Identify which cell holds the provided text, then report its [X, Y] central coordinate. 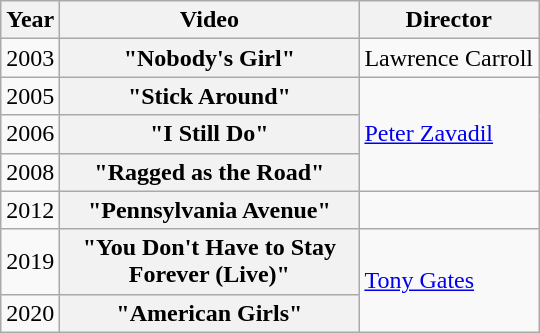
Video [210, 20]
2006 [30, 134]
Tony Gates [449, 280]
"You Don't Have to Stay Forever (Live)" [210, 262]
2012 [30, 210]
2020 [30, 313]
2008 [30, 172]
Year [30, 20]
"I Still Do" [210, 134]
"Pennsylvania Avenue" [210, 210]
"Nobody's Girl" [210, 58]
Peter Zavadil [449, 134]
2003 [30, 58]
Director [449, 20]
2019 [30, 262]
"Ragged as the Road" [210, 172]
Lawrence Carroll [449, 58]
"American Girls" [210, 313]
2005 [30, 96]
"Stick Around" [210, 96]
